Capture the cell that displays the provided text and extract its (x, y) central coordinate. 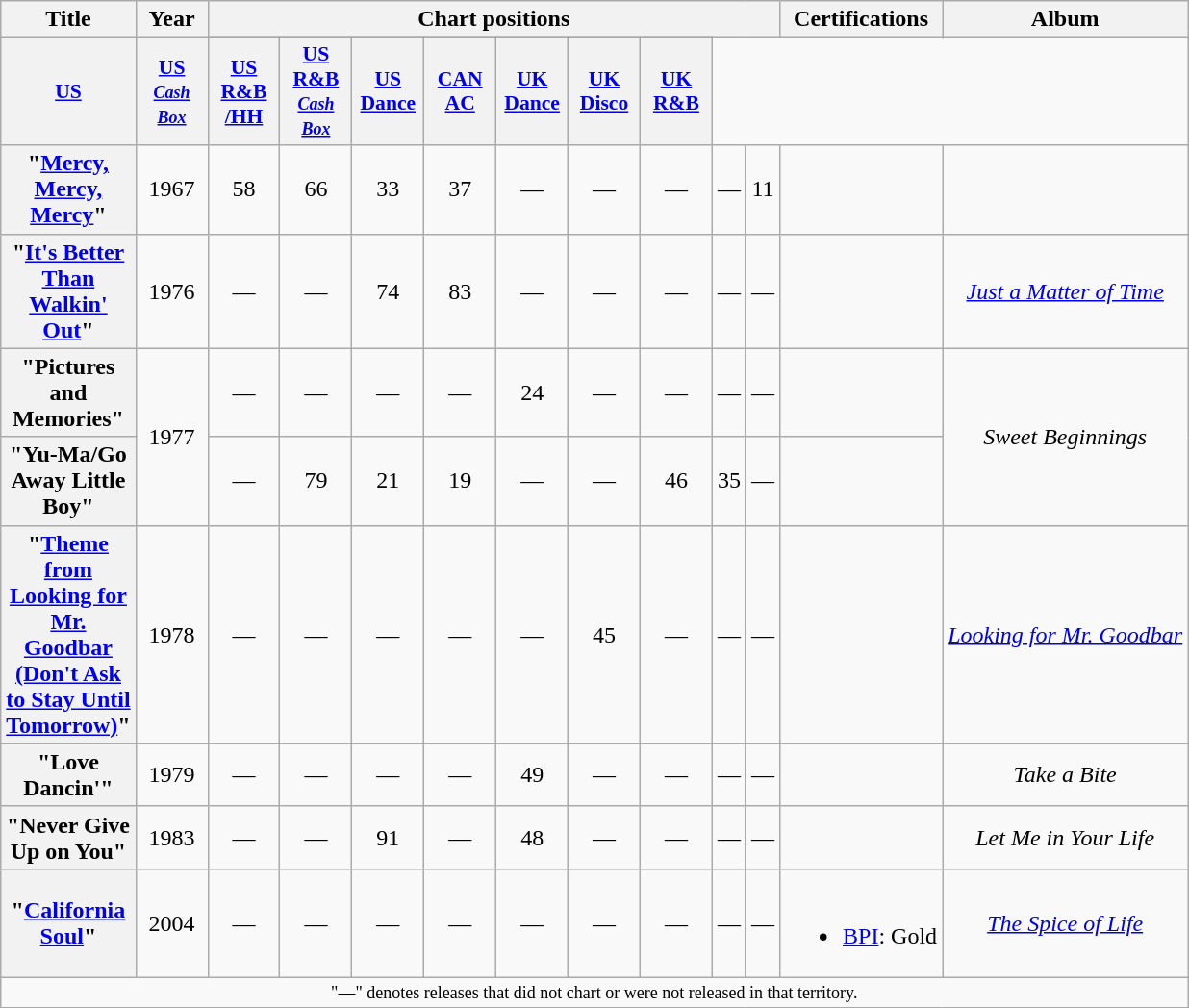
Year (171, 19)
"Love Dancin'" (68, 775)
Album (1066, 19)
1977 (171, 437)
48 (533, 837)
1978 (171, 635)
46 (675, 481)
Take a Bite (1066, 775)
11 (762, 189)
33 (389, 189)
"Yu-Ma/Go Away Little Boy" (68, 481)
1976 (171, 290)
35 (729, 481)
91 (389, 837)
US (68, 91)
Sweet Beginnings (1066, 437)
"Theme from Looking for Mr. Goodbar(Don't Ask to Stay Until Tomorrow)" (68, 635)
37 (460, 189)
1967 (171, 189)
"California Soul" (68, 923)
49 (533, 775)
19 (460, 481)
UKDisco (604, 91)
1979 (171, 775)
21 (389, 481)
CANAC (460, 91)
US R&BCashBox (316, 91)
58 (244, 189)
45 (604, 635)
66 (316, 189)
"Mercy, Mercy, Mercy" (68, 189)
"Pictures and Memories" (68, 392)
Let Me in Your Life (1066, 837)
Title (68, 19)
1983 (171, 837)
USDance (389, 91)
The Spice of Life (1066, 923)
USR&B/HH (244, 91)
"—" denotes releases that did not chart or were not released in that territory. (594, 993)
24 (533, 392)
Just a Matter of Time (1066, 290)
79 (316, 481)
Chart positions (493, 19)
"It's Better Than Walkin' Out" (68, 290)
UKR&B (675, 91)
BPI: Gold (862, 923)
74 (389, 290)
US CashBox (171, 91)
2004 (171, 923)
"Never Give Up on You" (68, 837)
Looking for Mr. Goodbar (1066, 635)
UKDance (533, 91)
Certifications (862, 19)
83 (460, 290)
